Return the (X, Y) coordinate for the center point of the cell that contains the specified text.  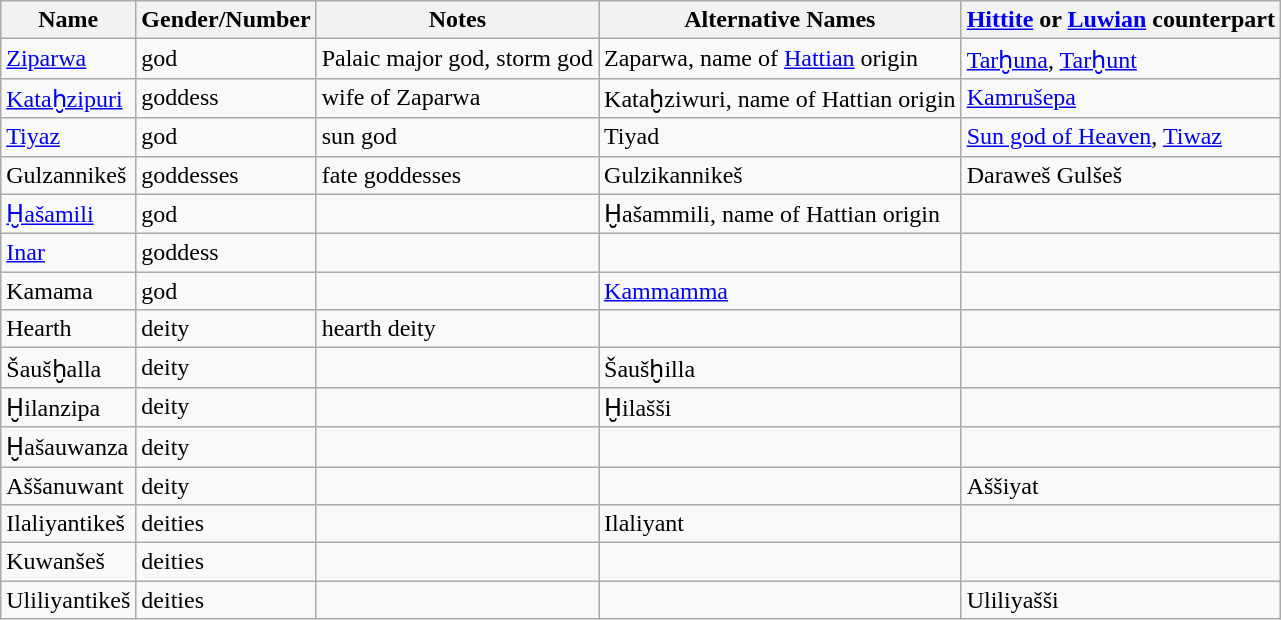
Ḫilanzipa (68, 407)
Inar (68, 253)
Hittite or Luwian counterpart (1120, 20)
Ilaliyant (780, 524)
Kammamma (780, 291)
Notes (457, 20)
wife of Zaparwa (457, 98)
Zaparwa, name of Hattian origin (780, 59)
Kamrušepa (1120, 98)
Uliliyašši (1120, 600)
Tarḫuna, Tarḫunt (1120, 59)
Ḫašammili, name of Hattian origin (780, 214)
Ḫašauwanza (68, 447)
Palaic major god, storm god (457, 59)
Ilaliyantikeš (68, 524)
Sun god of Heaven, Tiwaz (1120, 137)
Gulzikannikeš (780, 175)
Kataḫzipuri (68, 98)
Alternative Names (780, 20)
Kataḫziwuri, name of Hattian origin (780, 98)
Ḫašamili (68, 214)
Kuwanšeš (68, 562)
Šaušḫalla (68, 368)
Aššiyat (1120, 485)
Gulzannikeš (68, 175)
Aššanuwant (68, 485)
Kamama (68, 291)
Uliliyantikeš (68, 600)
Tiyaz (68, 137)
Ziparwa (68, 59)
fate goddesses (457, 175)
Gender/Number (226, 20)
Name (68, 20)
hearth deity (457, 329)
Tiyad (780, 137)
Šaušḫilla (780, 368)
Hearth (68, 329)
Daraweš Gulšeš (1120, 175)
sun god (457, 137)
Ḫilašši (780, 407)
goddesses (226, 175)
